Capture the cell that displays the provided text and extract its [x, y] central coordinate. 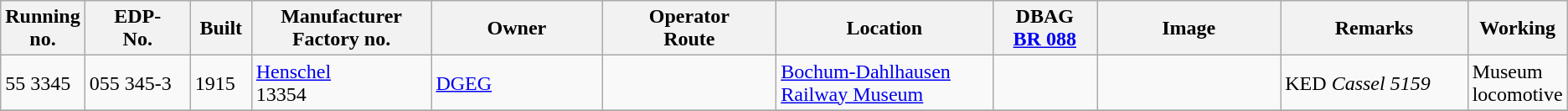
Working [1518, 29]
DGEG [517, 82]
055 345-3 [137, 82]
Image [1189, 29]
Museum locomotive [1518, 82]
Remarks [1374, 29]
Owner [517, 29]
55 3345 [43, 82]
ManufacturerFactory no. [342, 29]
1915 [221, 82]
DBAGBR 088 [1045, 29]
Henschel13354 [342, 82]
OperatorRoute [689, 29]
EDP-No. [137, 29]
Bochum-Dahlhausen Railway Museum [885, 82]
Runningno. [43, 29]
Location [885, 29]
Built [221, 29]
KED Cassel 5159 [1374, 82]
